Capture the cell that displays the provided text and extract its [X, Y] central coordinate. 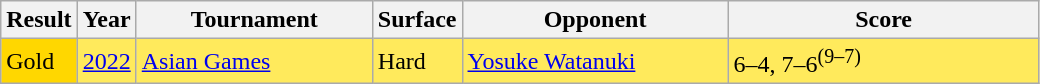
Gold [39, 62]
Surface [417, 20]
2022 [106, 62]
Opponent [595, 20]
Result [39, 20]
Asian Games [254, 62]
Yosuke Watanuki [595, 62]
Year [106, 20]
Tournament [254, 20]
Hard [417, 62]
6–4, 7–6(9–7) [884, 62]
Score [884, 20]
